Capture the cell that displays the provided text and extract its [X, Y] central coordinate. 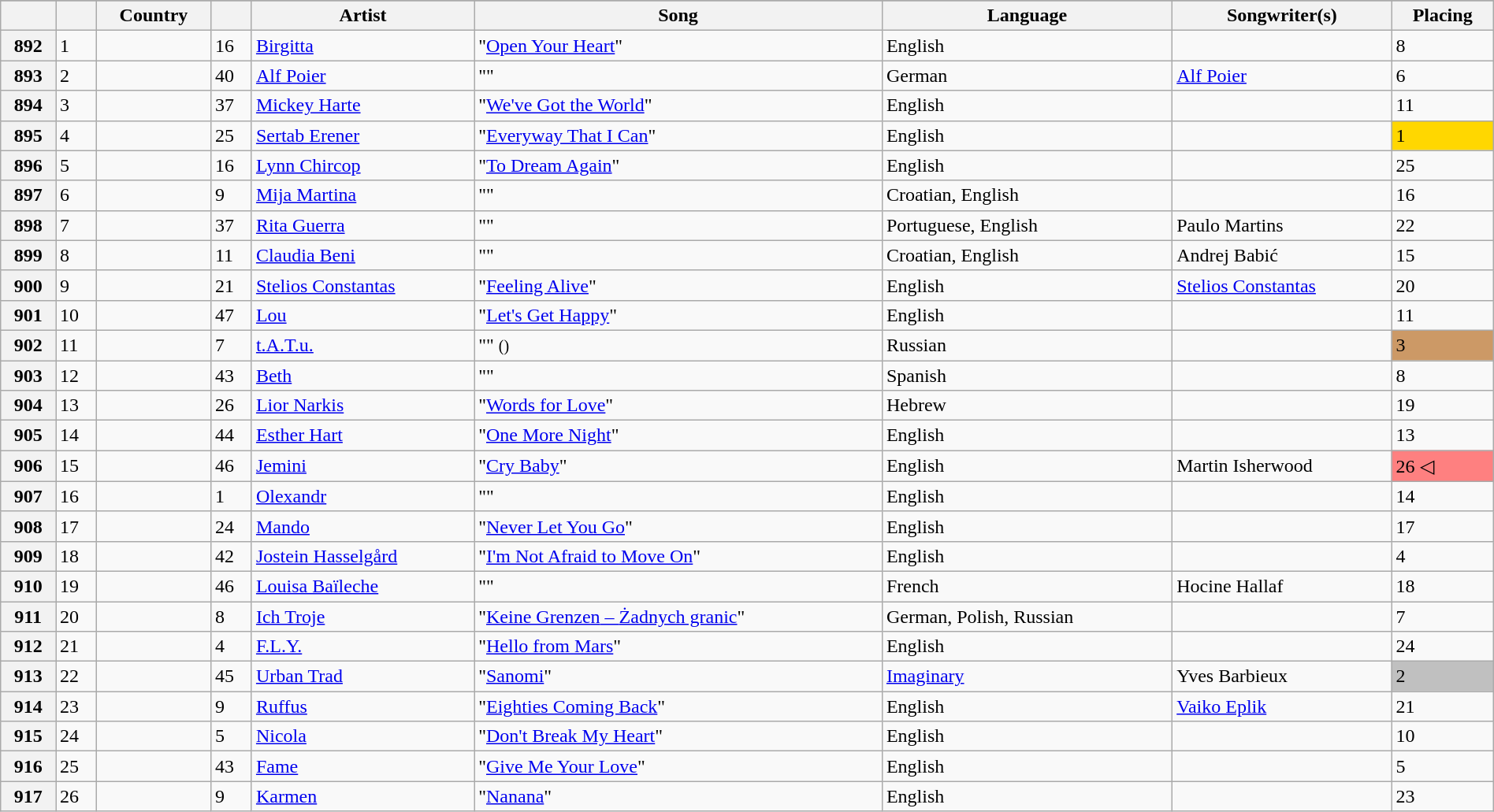
Yves Barbieux [1282, 677]
902 [28, 345]
Andrej Babić [1282, 255]
913 [28, 677]
Lou [362, 315]
Lynn Chircop [362, 165]
908 [28, 526]
"Feeling Alive" [678, 285]
907 [28, 496]
Vaiko Eplik [1282, 706]
Russian [1027, 345]
Mickey Harte [362, 106]
"Sanomi" [678, 677]
911 [28, 617]
Artist [362, 16]
"To Dream Again" [678, 165]
Language [1027, 16]
"Cry Baby" [678, 466]
Paulo Martins [1282, 225]
903 [28, 376]
Mija Martina [362, 195]
F.L.Y. [362, 647]
906 [28, 466]
905 [28, 436]
"Open Your Heart" [678, 46]
Songwriter(s) [1282, 16]
915 [28, 736]
26 ◁ [1442, 466]
Ich Troje [362, 617]
"Eighties Coming Back" [678, 706]
Hocine Hallaf [1282, 586]
"Everyway That I Can" [678, 135]
Rita Guerra [362, 225]
897 [28, 195]
"I'm Not Afraid to Move On" [678, 556]
904 [28, 406]
900 [28, 285]
Jemini [362, 466]
"We've Got the World" [678, 106]
40 [231, 76]
Martin Isherwood [1282, 466]
"Nanana" [678, 796]
Placing [1442, 16]
Hebrew [1027, 406]
894 [28, 106]
Beth [362, 376]
916 [28, 766]
Olexandr [362, 496]
"Give Me Your Love" [678, 766]
Karmen [362, 796]
909 [28, 556]
896 [28, 165]
Louisa Baïleche [362, 586]
898 [28, 225]
"Let's Get Happy" [678, 315]
893 [28, 76]
Nicola [362, 736]
Ruffus [362, 706]
Sertab Erener [362, 135]
French [1027, 586]
"Never Let You Go" [678, 526]
"Words for Love" [678, 406]
899 [28, 255]
Jostein Hasselgård [362, 556]
Country [154, 16]
Mando [362, 526]
Claudia Beni [362, 255]
German [1027, 76]
42 [231, 556]
901 [28, 315]
45 [231, 677]
Lior Narkis [362, 406]
"Keine Grenzen – Żadnych granic" [678, 617]
Urban Trad [362, 677]
Esther Hart [362, 436]
895 [28, 135]
Spanish [1027, 376]
"" () [678, 345]
917 [28, 796]
German, Polish, Russian [1027, 617]
"Don't Break My Heart" [678, 736]
892 [28, 46]
12 [76, 376]
Imaginary [1027, 677]
912 [28, 647]
910 [28, 586]
Portuguese, English [1027, 225]
"One More Night" [678, 436]
914 [28, 706]
Birgitta [362, 46]
Fame [362, 766]
Song [678, 16]
"Hello from Mars" [678, 647]
t.A.T.u. [362, 345]
44 [231, 436]
47 [231, 315]
